For the text-containing cell, return its midpoint in (x, y) coordinate format. 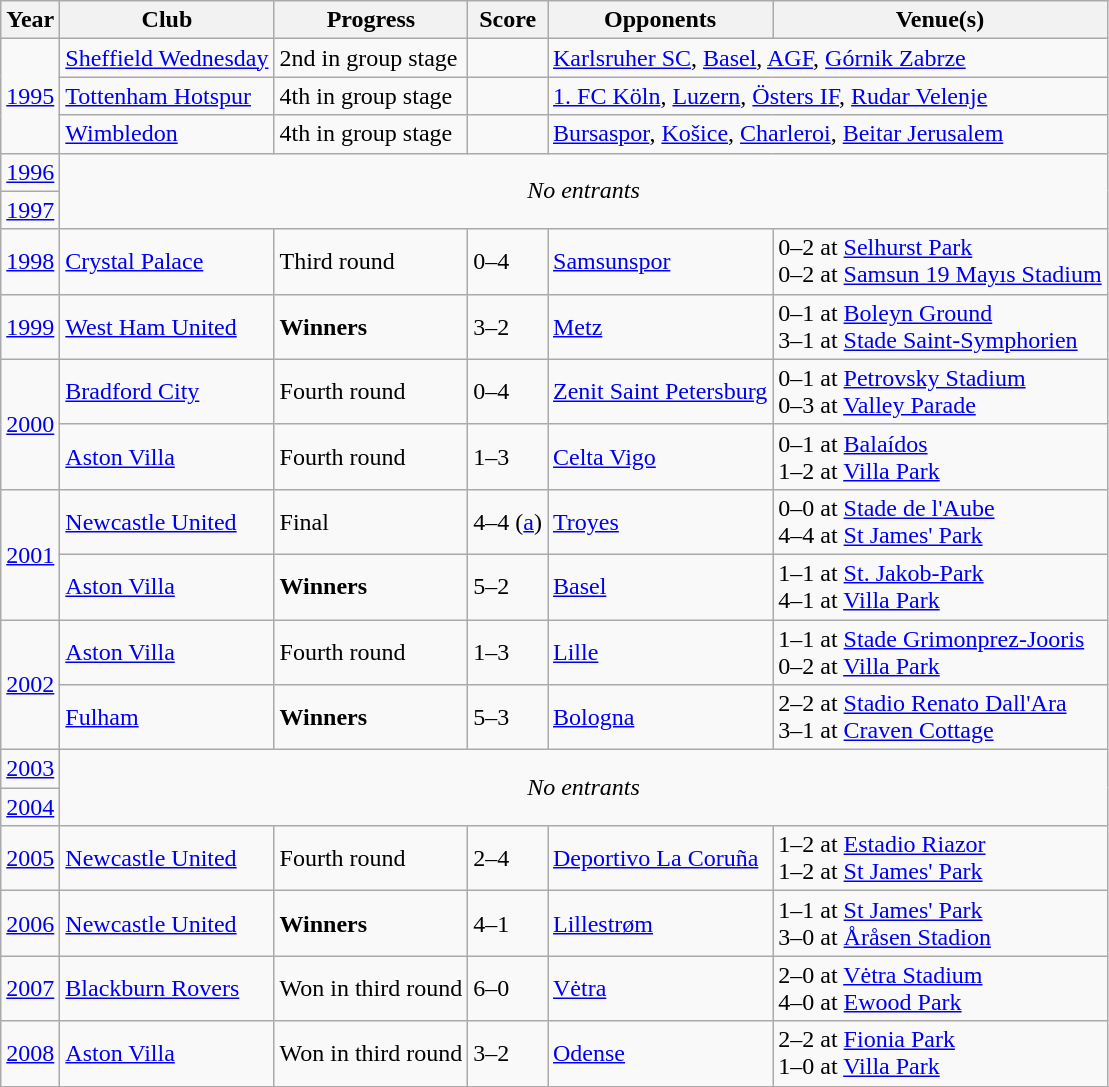
Crystal Palace (167, 262)
1–2 at Estadio Riazor1–2 at St James' Park (940, 858)
Bologna (660, 718)
2000 (30, 424)
Club (167, 20)
Deportivo La Coruña (660, 858)
Year (30, 20)
1–1 at St James' Park3–0 at Åråsen Stadion (940, 924)
2004 (30, 807)
Opponents (660, 20)
Blackburn Rovers (167, 988)
Karlsruher SC, Basel, AGF, Górnik Zabrze (828, 58)
Bursaspor, Košice, Charleroi, Beitar Jerusalem (828, 134)
Metz (660, 326)
1–1 at Stade Grimonprez-Jooris0–2 at Villa Park (940, 652)
Progress (371, 20)
Third round (371, 262)
Troyes (660, 522)
2002 (30, 685)
Final (371, 522)
Tottenham Hotspur (167, 96)
Fulham (167, 718)
6–0 (508, 988)
5–2 (508, 586)
Zenit Saint Petersburg (660, 392)
1–1 at St. Jakob-Park4–1 at Villa Park (940, 586)
1995 (30, 96)
2–4 (508, 858)
0–0 at Stade de l'Aube4–4 at St James' Park (940, 522)
Celta Vigo (660, 456)
2001 (30, 554)
0–1 at Boleyn Ground3–1 at Stade Saint-Symphorien (940, 326)
Lille (660, 652)
Sheffield Wednesday (167, 58)
2–2 at Stadio Renato Dall'Ara3–1 at Craven Cottage (940, 718)
2–0 at Vėtra Stadium4–0 at Ewood Park (940, 988)
1997 (30, 210)
4–4 (a) (508, 522)
Odense (660, 1054)
Score (508, 20)
2006 (30, 924)
Samsunspor (660, 262)
2003 (30, 769)
4–1 (508, 924)
2008 (30, 1054)
0–1 at Petrovsky Stadium0–3 at Valley Parade (940, 392)
1998 (30, 262)
2007 (30, 988)
1. FC Köln, Luzern, Östers IF, Rudar Velenje (828, 96)
2nd in group stage (371, 58)
Venue(s) (940, 20)
2–2 at Fionia Park1–0 at Villa Park (940, 1054)
Wimbledon (167, 134)
1996 (30, 172)
0–2 at Selhurst Park0–2 at Samsun 19 Mayıs Stadium (940, 262)
Lillestrøm (660, 924)
Basel (660, 586)
Bradford City (167, 392)
1999 (30, 326)
West Ham United (167, 326)
2005 (30, 858)
Vėtra (660, 988)
5–3 (508, 718)
0–1 at Balaídos1–2 at Villa Park (940, 456)
